Determine the [x, y] coordinate at the center of the cell enclosing the given text.  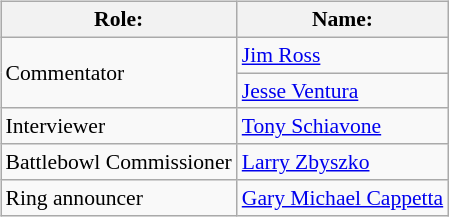
Battlebowl Commissioner [119, 162]
Role: [119, 20]
Larry Zbyszko [343, 162]
Commentator [119, 72]
Jim Ross [343, 55]
Gary Michael Cappetta [343, 198]
Ring announcer [119, 198]
Interviewer [119, 126]
Tony Schiavone [343, 126]
Jesse Ventura [343, 91]
Name: [343, 20]
